Find where the given text appears and provide that cell's center as (X, Y) coordinate. 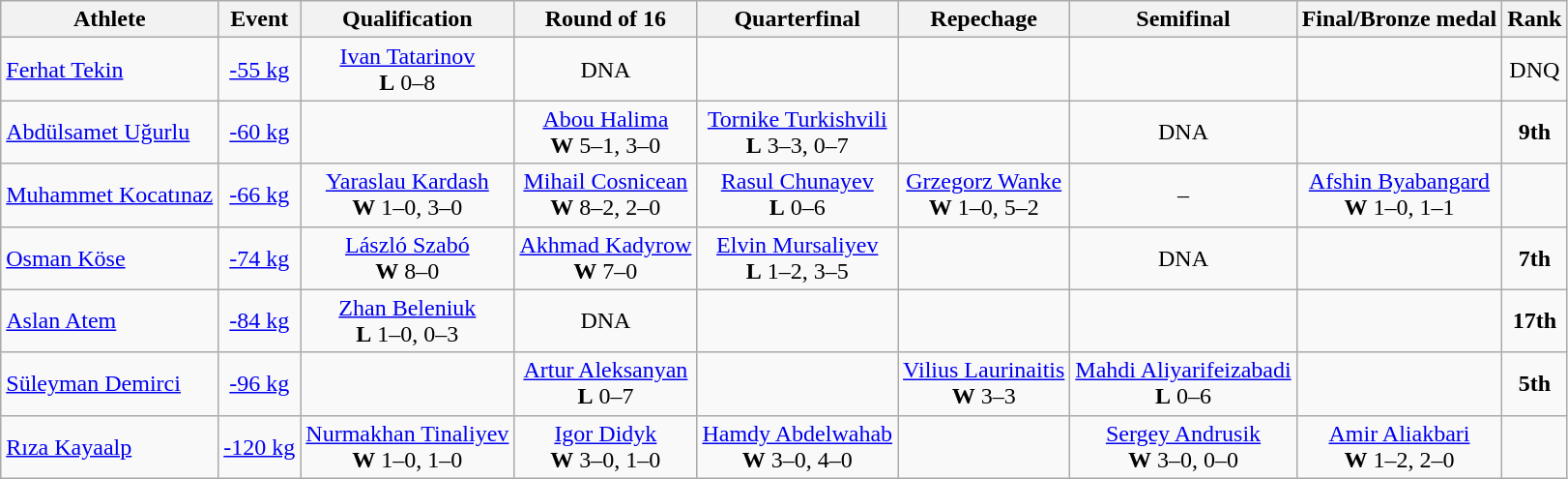
Athlete (110, 19)
Final/Bronze medal (1400, 19)
Elvin MursaliyevL 1–2, 3–5 (798, 257)
Yaraslau KardashW 1–0, 3–0 (408, 195)
– (1183, 195)
7th (1535, 257)
Round of 16 (605, 19)
Akhmad KadyrowW 7–0 (605, 257)
Mihail CosniceanW 8–2, 2–0 (605, 195)
Afshin ByabangardW 1–0, 1–1 (1400, 195)
Rank (1535, 19)
5th (1535, 383)
Artur AleksanyanL 0–7 (605, 383)
Sergey AndrusikW 3–0, 0–0 (1183, 447)
Qualification (408, 19)
Amir AliakbariW 1–2, 2–0 (1400, 447)
Abou HalimaW 5–1, 3–0 (605, 132)
DNQ (1535, 70)
9th (1535, 132)
-66 kg (259, 195)
László SzabóW 8–0 (408, 257)
Nurmakhan TinaliyevW 1–0, 1–0 (408, 447)
-96 kg (259, 383)
Hamdy AbdelwahabW 3–0, 4–0 (798, 447)
Grzegorz WankeW 1–0, 5–2 (984, 195)
Repechage (984, 19)
-55 kg (259, 70)
Mahdi AliyarifeizabadiL 0–6 (1183, 383)
Rıza Kayaalp (110, 447)
Muhammet Kocatınaz (110, 195)
Event (259, 19)
Igor DidykW 3–0, 1–0 (605, 447)
Quarterfinal (798, 19)
Vilius LaurinaitisW 3–3 (984, 383)
Rasul ChunayevL 0–6 (798, 195)
Ivan TatarinovL 0–8 (408, 70)
Semifinal (1183, 19)
-84 kg (259, 321)
-120 kg (259, 447)
Tornike TurkishviliL 3–3, 0–7 (798, 132)
Süleyman Demirci (110, 383)
Aslan Atem (110, 321)
Abdülsamet Uğurlu (110, 132)
17th (1535, 321)
Ferhat Tekin (110, 70)
Osman Köse (110, 257)
-60 kg (259, 132)
-74 kg (259, 257)
Zhan BeleniukL 1–0, 0–3 (408, 321)
